Extract the [X, Y] coordinate from the center of the cell holding the provided text.  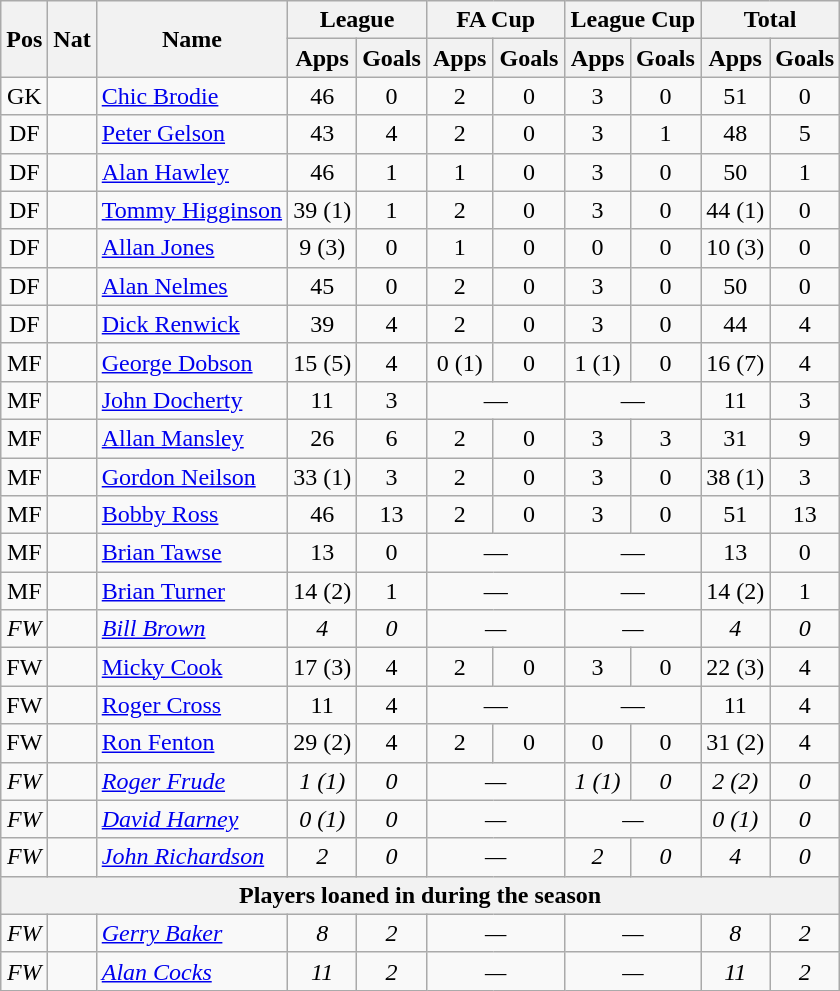
FA Cup [496, 20]
David Harney [192, 819]
45 [322, 286]
John Docherty [192, 400]
Peter Gelson [192, 134]
43 [322, 134]
10 (3) [736, 248]
Tommy Higginson [192, 210]
Nat [72, 39]
Total [770, 20]
33 (1) [322, 477]
17 (3) [322, 667]
League [358, 20]
League Cup [633, 20]
31 (2) [736, 743]
Allan Jones [192, 248]
John Richardson [192, 857]
GK [24, 96]
George Dobson [192, 362]
Brian Turner [192, 591]
Alan Nelmes [192, 286]
Pos [24, 39]
26 [322, 438]
31 [736, 438]
9 [805, 438]
Alan Hawley [192, 172]
Roger Cross [192, 705]
Roger Frude [192, 781]
44 [736, 324]
15 (5) [322, 362]
38 (1) [736, 477]
Players loaned in during the season [420, 895]
16 (7) [736, 362]
Alan Cocks [192, 971]
48 [736, 134]
29 (2) [322, 743]
2 (2) [736, 781]
Brian Tawse [192, 553]
Bill Brown [192, 629]
Bobby Ross [192, 515]
39 (1) [322, 210]
Gordon Neilson [192, 477]
Ron Fenton [192, 743]
9 (3) [322, 248]
44 (1) [736, 210]
5 [805, 134]
39 [322, 324]
Dick Renwick [192, 324]
Gerry Baker [192, 933]
Micky Cook [192, 667]
Chic Brodie [192, 96]
Allan Mansley [192, 438]
6 [392, 438]
22 (3) [736, 667]
Name [192, 39]
